Identify which cell holds the provided text, then report its (X, Y) central coordinate. 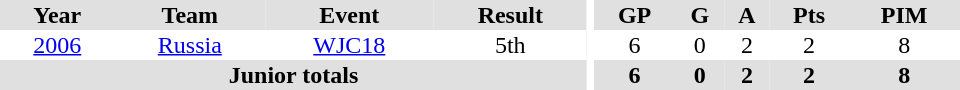
2006 (58, 45)
Junior totals (294, 75)
Year (58, 15)
G (700, 15)
Team (190, 15)
WJC18 (349, 45)
Pts (810, 15)
Event (349, 15)
PIM (904, 15)
5th (511, 45)
A (747, 15)
Result (511, 15)
Russia (190, 45)
GP (635, 15)
